Find where the given text appears and provide that cell's center as [X, Y] coordinate. 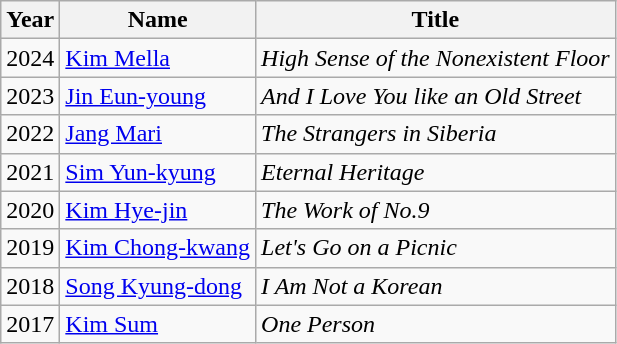
Let's Go on a Picnic [436, 248]
Jang Mari [158, 134]
Jin Eun-young [158, 96]
2022 [30, 134]
Kim Hye-jin [158, 210]
2023 [30, 96]
The Strangers in Siberia [436, 134]
Sim Yun-kyung [158, 172]
2017 [30, 324]
Title [436, 20]
Year [30, 20]
One Person [436, 324]
2020 [30, 210]
2019 [30, 248]
Song Kyung-dong [158, 286]
Kim Chong-kwang [158, 248]
2018 [30, 286]
Kim Sum [158, 324]
High Sense of the Nonexistent Floor [436, 58]
Eternal Heritage [436, 172]
The Work of No.9 [436, 210]
Kim Mella [158, 58]
2024 [30, 58]
I Am Not a Korean [436, 286]
Name [158, 20]
2021 [30, 172]
And I Love You like an Old Street [436, 96]
